Detect which cell encompasses the target text, then output its (X, Y) center coordinate. 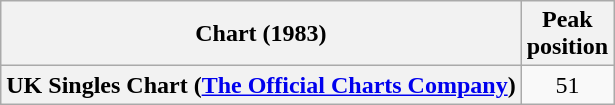
UK Singles Chart (The Official Charts Company) (261, 85)
51 (567, 85)
Peakposition (567, 34)
Chart (1983) (261, 34)
